Determine the (x, y) coordinate at the center of the cell enclosing the given text.  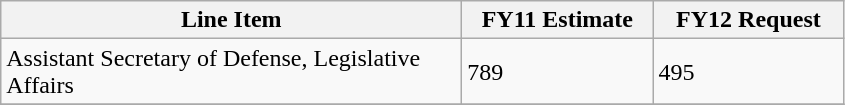
FY11 Estimate (558, 20)
495 (748, 72)
789 (558, 72)
Line Item (232, 20)
Assistant Secretary of Defense, Legislative Affairs (232, 72)
FY12 Request (748, 20)
